Return [X, Y] of the center of cell containing provided text 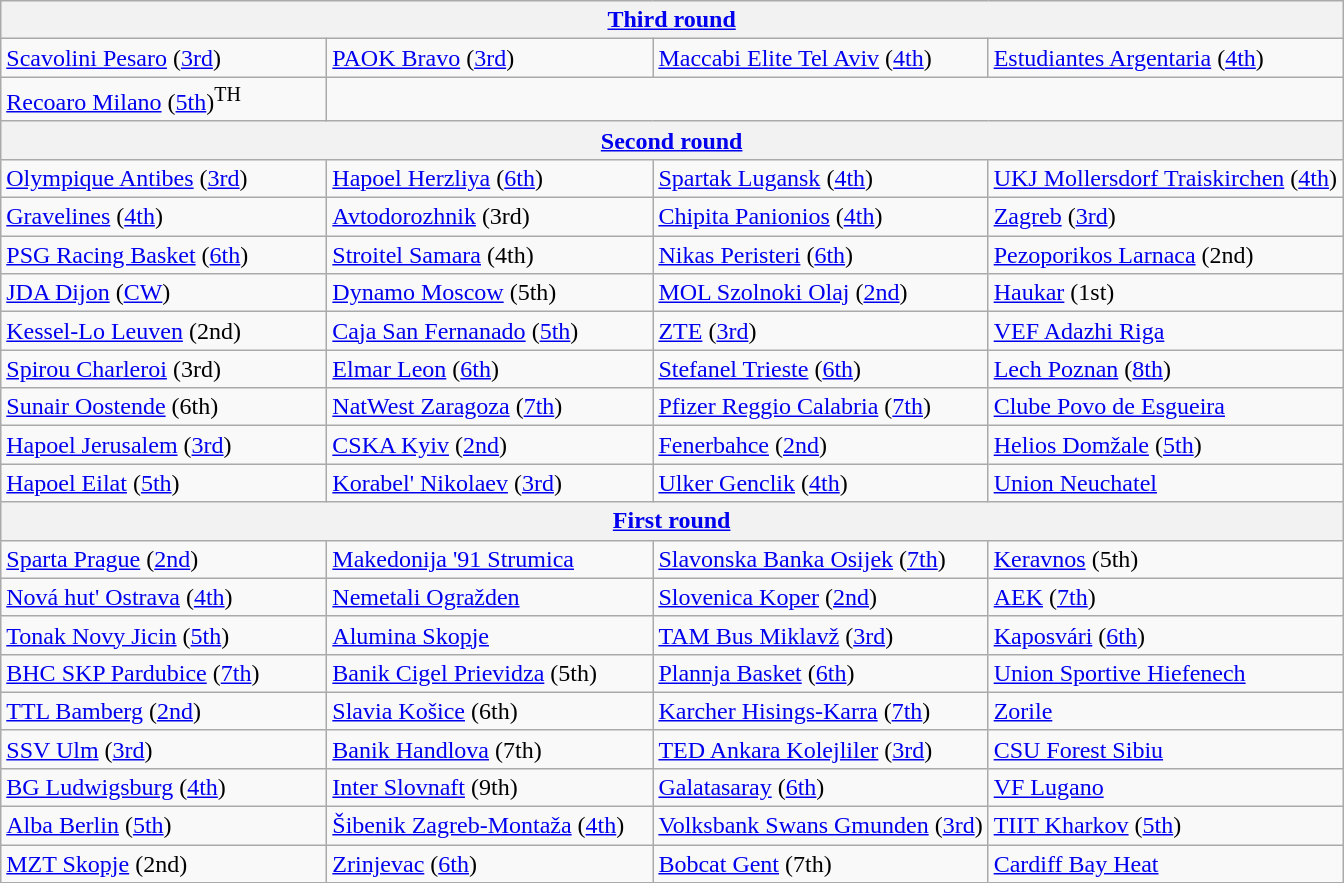
Nemetali Ogražden [490, 597]
Union Sportive Hiefenech [1165, 673]
Pfizer Reggio Calabria (7th) [820, 407]
Nikas Peristeri (6th) [820, 255]
Zagreb (3rd) [1165, 217]
PSG Racing Basket (6th) [164, 255]
Spirou Charleroi (3rd) [164, 369]
Inter Slovnaft (9th) [490, 787]
Clube Povo de Esgueira [1165, 407]
Maccabi Elite Tel Aviv (4th) [820, 58]
Second round [672, 140]
Bobcat Gent (7th) [820, 864]
Pezoporikos Larnaca (2nd) [1165, 255]
Banik Cigel Prievidza (5th) [490, 673]
Gravelines (4th) [164, 217]
CSKA Kyiv (2nd) [490, 445]
Zrinjevac (6th) [490, 864]
Dynamo Moscow (5th) [490, 293]
Banik Handlova (7th) [490, 749]
Hapoel Eilat (5th) [164, 483]
Karcher Hisings-Karra (7th) [820, 711]
Korabel' Nikolaev (3rd) [490, 483]
Hapoel Jerusalem (3rd) [164, 445]
TTL Bamberg (2nd) [164, 711]
CSU Forest Sibiu [1165, 749]
MZT Skopje (2nd) [164, 864]
JDA Dijon (CW) [164, 293]
Chipita Panionios (4th) [820, 217]
TAM Bus Miklavž (3rd) [820, 635]
Recoaro Milano (5th)TH [164, 100]
Keravnos (5th) [1165, 559]
Avtodorozhnik (3rd) [490, 217]
Elmar Leon (6th) [490, 369]
Haukar (1st) [1165, 293]
Fenerbahce (2nd) [820, 445]
MOL Szolnoki Olaj (2nd) [820, 293]
Makedonija '91 Strumica [490, 559]
Volksbank Swans Gmunden (3rd) [820, 826]
PAOK Bravo (3rd) [490, 58]
VF Lugano [1165, 787]
Scavolini Pesaro (3rd) [164, 58]
Sunair Oostende (6th) [164, 407]
Union Neuchatel [1165, 483]
Ulker Genclik (4th) [820, 483]
Spartak Lugansk (4th) [820, 178]
Helios Domžale (5th) [1165, 445]
Hapoel Herzliya (6th) [490, 178]
Olympique Antibes (3rd) [164, 178]
BG Ludwigsburg (4th) [164, 787]
Kessel-Lo Leuven (2nd) [164, 331]
Alumina Skopje [490, 635]
BHC SKP Pardubice (7th) [164, 673]
UKJ Mollersdorf Traiskirchen (4th) [1165, 178]
Stefanel Trieste (6th) [820, 369]
TIIT Kharkov (5th) [1165, 826]
Tonak Novy Jicin (5th) [164, 635]
AEK (7th) [1165, 597]
Slavonska Banka Osijek (7th) [820, 559]
Zorile [1165, 711]
Kaposvári (6th) [1165, 635]
Šibenik Zagreb-Montaža (4th) [490, 826]
SSV Ulm (3rd) [164, 749]
Slovenica Koper (2nd) [820, 597]
First round [672, 521]
Slavia Košice (6th) [490, 711]
Alba Berlin (5th) [164, 826]
VEF Adazhi Riga [1165, 331]
ZTE (3rd) [820, 331]
Third round [672, 20]
Lech Poznan (8th) [1165, 369]
Sparta Prague (2nd) [164, 559]
Nová hut' Ostrava (4th) [164, 597]
Caja San Fernanado (5th) [490, 331]
Cardiff Bay Heat [1165, 864]
Plannja Basket (6th) [820, 673]
Galatasaray (6th) [820, 787]
Estudiantes Argentaria (4th) [1165, 58]
Stroitel Samara (4th) [490, 255]
NatWest Zaragoza (7th) [490, 407]
TED Ankara Kolejliler (3rd) [820, 749]
